Search for the cell housing the specified text and yield its (X, Y) center coordinate. 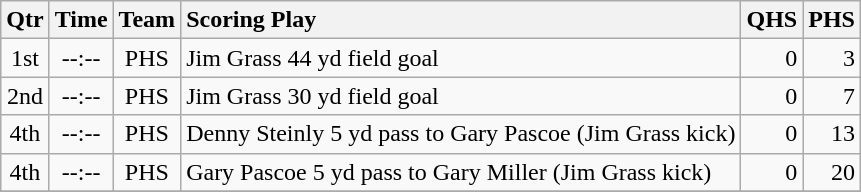
Denny Steinly 5 yd pass to Gary Pascoe (Jim Grass kick) (461, 134)
Qtr (25, 20)
1st (25, 58)
Scoring Play (461, 20)
2nd (25, 96)
Jim Grass 30 yd field goal (461, 96)
Time (81, 20)
Jim Grass 44 yd field goal (461, 58)
7 (832, 96)
20 (832, 172)
3 (832, 58)
Gary Pascoe 5 yd pass to Gary Miller (Jim Grass kick) (461, 172)
Team (147, 20)
13 (832, 134)
QHS (772, 20)
